Return [X, Y] of the center of cell containing provided text 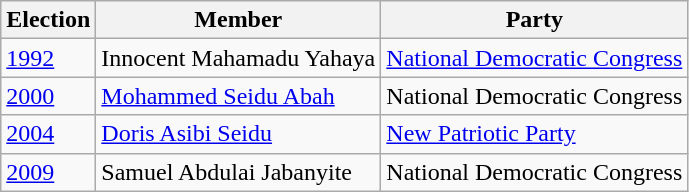
1992 [48, 58]
Doris Asibi Seidu [238, 134]
Member [238, 20]
New Patriotic Party [534, 134]
2004 [48, 134]
Innocent Mahamadu Yahaya [238, 58]
Party [534, 20]
Samuel Abdulai Jabanyite [238, 172]
2009 [48, 172]
Mohammed Seidu Abah [238, 96]
Election [48, 20]
2000 [48, 96]
